From the cell containing the given text, extract its center point as [X, Y] coordinate. 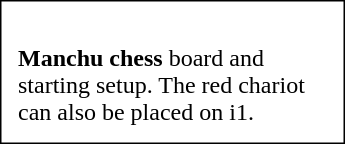
Manchu chess board and starting setup. The red chariot can also be placed on i1. [172, 72]
